Output the (X, Y) coordinate of the center of the cell containing the given text.  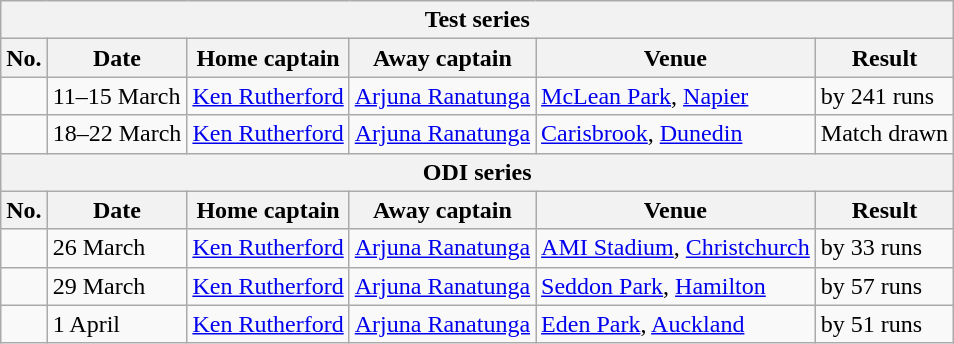
by 241 runs (884, 96)
by 33 runs (884, 248)
AMI Stadium, Christchurch (676, 248)
Test series (478, 20)
Eden Park, Auckland (676, 324)
Carisbrook, Dunedin (676, 134)
ODI series (478, 172)
29 March (117, 286)
Match drawn (884, 134)
11–15 March (117, 96)
by 57 runs (884, 286)
1 April (117, 324)
by 51 runs (884, 324)
18–22 March (117, 134)
26 March (117, 248)
McLean Park, Napier (676, 96)
Seddon Park, Hamilton (676, 286)
